Search for the cell housing the specified text and yield its (x, y) center coordinate. 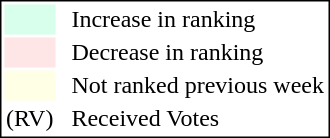
Received Votes (198, 119)
Decrease in ranking (198, 53)
Not ranked previous week (198, 85)
(RV) (29, 119)
Increase in ranking (198, 19)
